Search for the cell housing the specified text and yield its (X, Y) center coordinate. 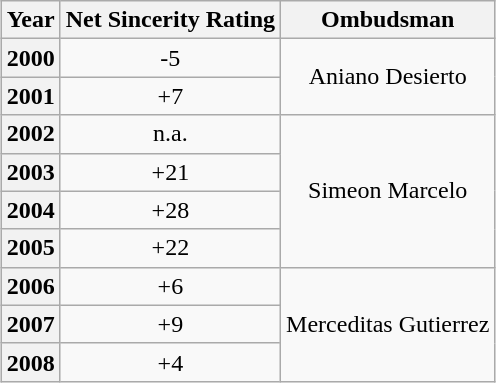
2000 (30, 58)
+21 (170, 172)
+7 (170, 96)
-5 (170, 58)
Year (30, 20)
Aniano Desierto (388, 77)
2008 (30, 362)
2004 (30, 210)
n.a. (170, 134)
+28 (170, 210)
Net Sincerity Rating (170, 20)
2001 (30, 96)
2003 (30, 172)
Merceditas Gutierrez (388, 324)
2002 (30, 134)
2005 (30, 248)
+9 (170, 324)
+6 (170, 286)
+4 (170, 362)
2007 (30, 324)
Ombudsman (388, 20)
Simeon Marcelo (388, 191)
+22 (170, 248)
2006 (30, 286)
